Return (X, Y) of the center of cell containing provided text 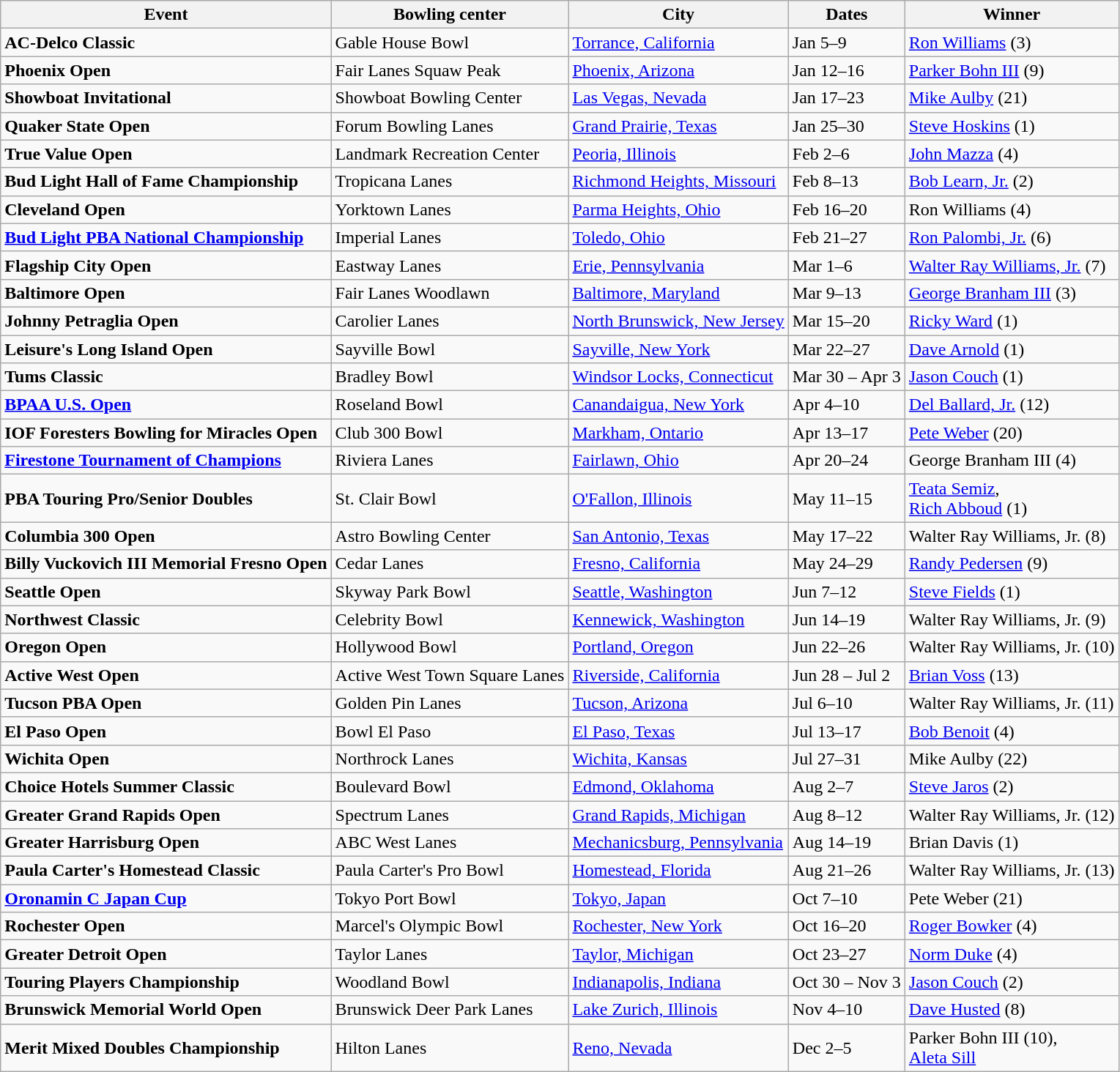
Ricky Ward (1) (1012, 321)
Fairlawn, Ohio (678, 461)
Dave Husted (8) (1012, 1010)
Forum Bowling Lanes (450, 126)
Wichita, Kansas (678, 759)
Billy Vuckovich III Memorial Fresno Open (166, 564)
Mike Aulby (22) (1012, 759)
Apr 20–24 (847, 461)
Jul 6–10 (847, 703)
Tokyo, Japan (678, 898)
Oronamin C Japan Cup (166, 898)
Kennewick, Washington (678, 619)
Aug 21–26 (847, 871)
Feb 21–27 (847, 237)
Ron Palombi, Jr. (6) (1012, 237)
Flagship City Open (166, 265)
Mar 1–6 (847, 265)
Oct 23–27 (847, 954)
Spectrum Lanes (450, 815)
Boulevard Bowl (450, 786)
Parma Heights, Ohio (678, 209)
Paula Carter's Homestead Classic (166, 871)
Northrock Lanes (450, 759)
Parker Bohn III (9) (1012, 70)
Mechanicsburg, Pennsylvania (678, 843)
True Value Open (166, 154)
Apr 4–10 (847, 405)
Fair Lanes Squaw Peak (450, 70)
Walter Ray Williams, Jr. (12) (1012, 815)
AC-Delco Classic (166, 42)
O'Fallon, Illinois (678, 498)
Skyway Park Bowl (450, 592)
Parker Bohn III (10),Aleta Sill (1012, 1047)
Showboat Invitational (166, 98)
Wichita Open (166, 759)
Greater Detroit Open (166, 954)
Yorktown Lanes (450, 209)
Aug 14–19 (847, 843)
Northwest Classic (166, 619)
Golden Pin Lanes (450, 703)
Walter Ray Williams, Jr. (8) (1012, 536)
Winner (1012, 15)
IOF Foresters Bowling for Miracles Open (166, 433)
Teata Semiz,Rich Abboud (1) (1012, 498)
Brian Davis (1) (1012, 843)
Brunswick Memorial World Open (166, 1010)
Hilton Lanes (450, 1047)
Fair Lanes Woodlawn (450, 293)
Tropicana Lanes (450, 182)
Edmond, Oklahoma (678, 786)
Windsor Locks, Connecticut (678, 377)
Jun 28 – Jul 2 (847, 675)
Brunswick Deer Park Lanes (450, 1010)
Columbia 300 Open (166, 536)
Mar 15–20 (847, 321)
Steve Jaros (2) (1012, 786)
Bowling center (450, 15)
Tucson PBA Open (166, 703)
El Paso Open (166, 731)
BPAA U.S. Open (166, 405)
John Mazza (4) (1012, 154)
Oct 16–20 (847, 926)
Tokyo Port Bowl (450, 898)
Hollywood Bowl (450, 647)
Touring Players Championship (166, 982)
Steve Fields (1) (1012, 592)
Lake Zurich, Illinois (678, 1010)
St. Clair Bowl (450, 498)
Astro Bowling Center (450, 536)
Ron Williams (3) (1012, 42)
May 24–29 (847, 564)
Jan 17–23 (847, 98)
Landmark Recreation Center (450, 154)
Jul 13–17 (847, 731)
Canandaigua, New York (678, 405)
Oct 7–10 (847, 898)
Nov 4–10 (847, 1010)
Pete Weber (20) (1012, 433)
Walter Ray Williams, Jr. (13) (1012, 871)
Riverside, California (678, 675)
Mike Aulby (21) (1012, 98)
Choice Hotels Summer Classic (166, 786)
Jun 14–19 (847, 619)
Steve Hoskins (1) (1012, 126)
Bob Learn, Jr. (2) (1012, 182)
Bradley Bowl (450, 377)
Showboat Bowling Center (450, 98)
Roger Bowker (4) (1012, 926)
Apr 13–17 (847, 433)
Feb 2–6 (847, 154)
Johnny Petraglia Open (166, 321)
Fresno, California (678, 564)
Randy Pedersen (9) (1012, 564)
Imperial Lanes (450, 237)
Jason Couch (2) (1012, 982)
George Branham III (4) (1012, 461)
Jul 27–31 (847, 759)
Walter Ray Williams, Jr. (10) (1012, 647)
Brian Voss (13) (1012, 675)
Portland, Oregon (678, 647)
Erie, Pennsylvania (678, 265)
Walter Ray Williams, Jr. (9) (1012, 619)
Indianapolis, Indiana (678, 982)
Jan 25–30 (847, 126)
Mar 30 – Apr 3 (847, 377)
Peoria, Illinois (678, 154)
Reno, Nevada (678, 1047)
May 17–22 (847, 536)
Merit Mixed Doubles Championship (166, 1047)
Club 300 Bowl (450, 433)
Mar 22–27 (847, 349)
Gable House Bowl (450, 42)
Jun 22–26 (847, 647)
Celebrity Bowl (450, 619)
North Brunswick, New Jersey (678, 321)
Dec 2–5 (847, 1047)
Sayville, New York (678, 349)
PBA Touring Pro/Senior Doubles (166, 498)
Leisure's Long Island Open (166, 349)
Eastway Lanes (450, 265)
May 11–15 (847, 498)
Taylor Lanes (450, 954)
Dates (847, 15)
Greater Harrisburg Open (166, 843)
Dave Arnold (1) (1012, 349)
Pete Weber (21) (1012, 898)
Seattle, Washington (678, 592)
Event (166, 15)
Oct 30 – Nov 3 (847, 982)
Taylor, Michigan (678, 954)
Sayville Bowl (450, 349)
Homestead, Florida (678, 871)
Seattle Open (166, 592)
City (678, 15)
Jun 7–12 (847, 592)
Bob Benoit (4) (1012, 731)
Grand Rapids, Michigan (678, 815)
San Antonio, Texas (678, 536)
Grand Prairie, Texas (678, 126)
Quaker State Open (166, 126)
Jan 12–16 (847, 70)
Aug 2–7 (847, 786)
Riviera Lanes (450, 461)
Tums Classic (166, 377)
Firestone Tournament of Champions (166, 461)
Bud Light PBA National Championship (166, 237)
Carolier Lanes (450, 321)
Feb 16–20 (847, 209)
Active West Open (166, 675)
Rochester, New York (678, 926)
Active West Town Square Lanes (450, 675)
Tucson, Arizona (678, 703)
Bud Light Hall of Fame Championship (166, 182)
Paula Carter's Pro Bowl (450, 871)
Rochester Open (166, 926)
Las Vegas, Nevada (678, 98)
ABC West Lanes (450, 843)
Markham, Ontario (678, 433)
Phoenix Open (166, 70)
Walter Ray Williams, Jr. (7) (1012, 265)
Cleveland Open (166, 209)
Baltimore Open (166, 293)
Woodland Bowl (450, 982)
Baltimore, Maryland (678, 293)
Oregon Open (166, 647)
Richmond Heights, Missouri (678, 182)
Del Ballard, Jr. (12) (1012, 405)
Toledo, Ohio (678, 237)
Ron Williams (4) (1012, 209)
George Branham III (3) (1012, 293)
Bowl El Paso (450, 731)
Marcel's Olympic Bowl (450, 926)
Aug 8–12 (847, 815)
Jason Couch (1) (1012, 377)
Norm Duke (4) (1012, 954)
Greater Grand Rapids Open (166, 815)
Feb 8–13 (847, 182)
Mar 9–13 (847, 293)
Roseland Bowl (450, 405)
Phoenix, Arizona (678, 70)
Cedar Lanes (450, 564)
Jan 5–9 (847, 42)
Walter Ray Williams, Jr. (11) (1012, 703)
Torrance, California (678, 42)
El Paso, Texas (678, 731)
